Return [X, Y] of the center of cell containing provided text 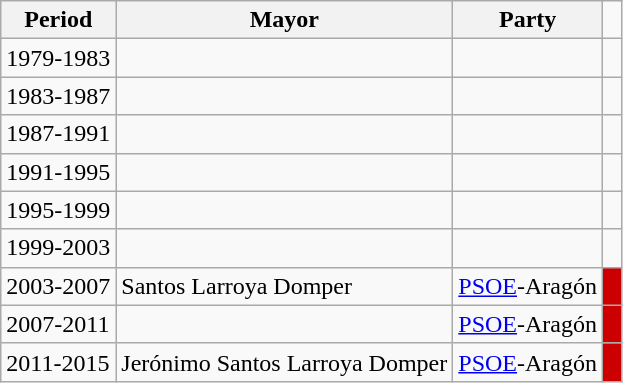
1991-1995 [58, 172]
Santos Larroya Domper [284, 286]
Jerónimo Santos Larroya Domper [284, 362]
Mayor [284, 20]
Period [58, 20]
2003-2007 [58, 286]
2007-2011 [58, 324]
1979-1983 [58, 58]
1995-1999 [58, 210]
1999-2003 [58, 248]
1987-1991 [58, 134]
1983-1987 [58, 96]
Party [528, 20]
2011-2015 [58, 362]
